Return [X, Y] of the center of cell containing provided text 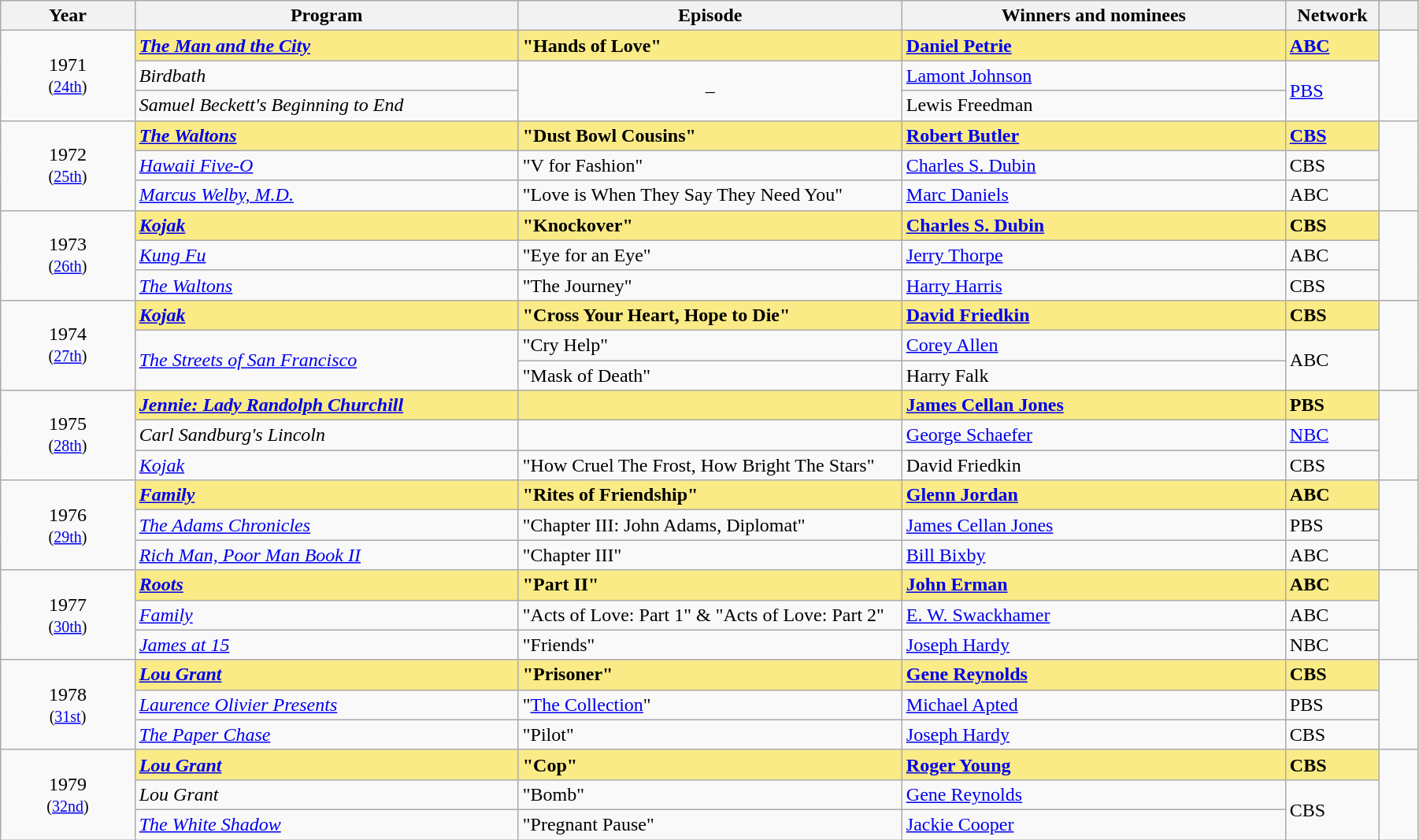
"Friends" [710, 645]
Bill Bixby [1093, 555]
"Pregnant Pause" [710, 824]
– [710, 91]
Winners and nominees [1093, 16]
1977(30th) [68, 615]
Michael Apted [1093, 705]
"Love is When They Say They Need You" [710, 195]
1978(31st) [68, 705]
James at 15 [326, 645]
"Chapter III: John Adams, Diplomat" [710, 525]
Jerry Thorpe [1093, 255]
Hawaii Five-O [326, 165]
"Cop" [710, 764]
Network [1332, 16]
Daniel Petrie [1093, 46]
The Streets of San Francisco [326, 360]
"The Journey" [710, 285]
1973(26th) [68, 255]
"Part II" [710, 585]
"How Cruel The Frost, How Bright The Stars" [710, 465]
1975(28th) [68, 435]
"Mask of Death" [710, 376]
Lewis Freedman [1093, 105]
Harry Harris [1093, 285]
1976(29th) [68, 525]
Marc Daniels [1093, 195]
Year [68, 16]
Episode [710, 16]
Rich Man, Poor Man Book II [326, 555]
Corey Allen [1093, 345]
Marcus Welby, M.D. [326, 195]
Laurence Olivier Presents [326, 705]
1972(25th) [68, 165]
"Dust Bowl Cousins" [710, 135]
"Eye for an Eye" [710, 255]
Lamont Johnson [1093, 76]
"Prisoner" [710, 675]
George Schaefer [1093, 435]
The Paper Chase [326, 735]
1974(27th) [68, 345]
The Adams Chronicles [326, 525]
Birdbath [326, 76]
"V for Fashion" [710, 165]
Roots [326, 585]
Glenn Jordan [1093, 495]
E. W. Swackhamer [1093, 615]
"Pilot" [710, 735]
"Rites of Friendship" [710, 495]
"Bomb" [710, 794]
John Erman [1093, 585]
Harry Falk [1093, 376]
"Chapter III" [710, 555]
1979(32nd) [68, 794]
"Cross Your Heart, Hope to Die" [710, 315]
"Acts of Love: Part 1" & "Acts of Love: Part 2" [710, 615]
Kung Fu [326, 255]
Jackie Cooper [1093, 824]
Carl Sandburg's Lincoln [326, 435]
Program [326, 16]
The Man and the City [326, 46]
The White Shadow [326, 824]
"Knockover" [710, 225]
"Cry Help" [710, 345]
Roger Young [1093, 764]
Robert Butler [1093, 135]
1971(24th) [68, 76]
Samuel Beckett's Beginning to End [326, 105]
Jennie: Lady Randolph Churchill [326, 405]
"Hands of Love" [710, 46]
"The Collection" [710, 705]
